Scan for the cell matching the given text and deliver its (x, y) coordinate at center. 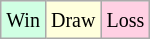
Loss (126, 20)
Win (24, 20)
Draw (72, 20)
